Return (X, Y) of the center of cell containing provided text 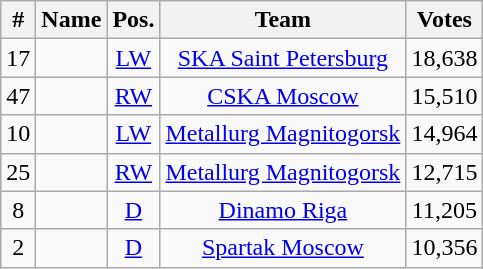
8 (18, 210)
12,715 (444, 172)
# (18, 20)
15,510 (444, 96)
Spartak Moscow (283, 248)
25 (18, 172)
11,205 (444, 210)
Name (72, 20)
17 (18, 58)
47 (18, 96)
10,356 (444, 248)
Dinamo Riga (283, 210)
Votes (444, 20)
Pos. (134, 20)
18,638 (444, 58)
SKA Saint Petersburg (283, 58)
2 (18, 248)
14,964 (444, 134)
CSKA Moscow (283, 96)
Team (283, 20)
10 (18, 134)
